Scan for the cell matching the given text and deliver its (X, Y) coordinate at center. 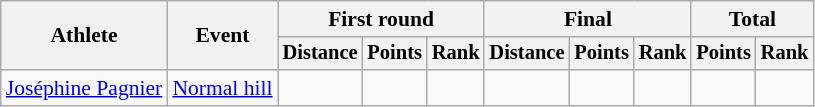
Normal hill (222, 88)
First round (382, 19)
Joséphine Pagnier (84, 88)
Total (752, 19)
Final (588, 19)
Event (222, 36)
Athlete (84, 36)
